For the text-containing cell, return its midpoint in (x, y) coordinate format. 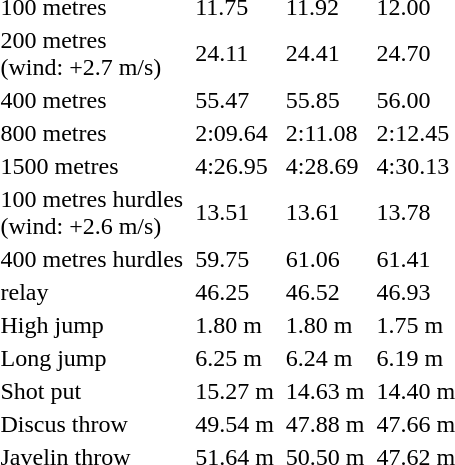
4:26.95 (235, 166)
2:11.08 (325, 133)
15.27 m (235, 391)
14.63 m (325, 391)
6.25 m (235, 358)
49.54 m (235, 424)
61.06 (325, 259)
4:28.69 (325, 166)
47.88 m (325, 424)
46.52 (325, 292)
46.25 (235, 292)
24.41 (325, 54)
24.11 (235, 54)
2:09.64 (235, 133)
6.24 m (325, 358)
59.75 (235, 259)
13.51 (235, 212)
13.61 (325, 212)
55.47 (235, 100)
55.85 (325, 100)
